Pinpoint the cell where the given text exists, returning its (X, Y) midpoint coordinate. 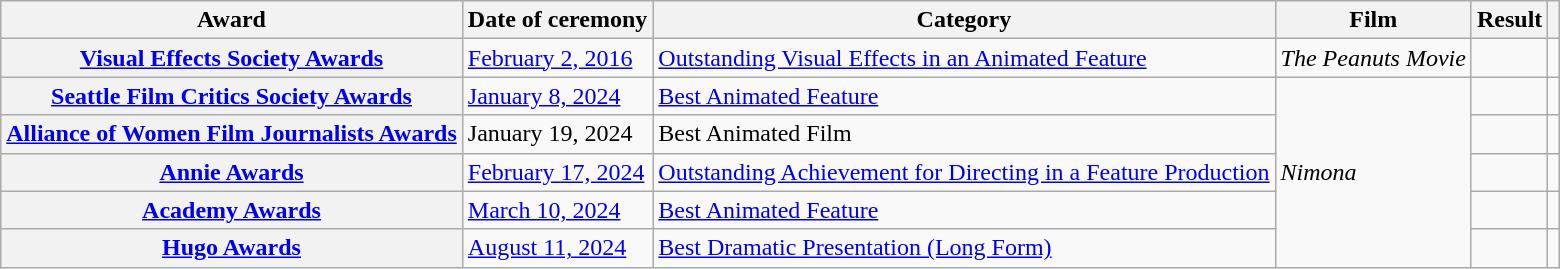
Best Animated Film (964, 134)
Annie Awards (232, 172)
March 10, 2024 (558, 210)
Seattle Film Critics Society Awards (232, 96)
Alliance of Women Film Journalists Awards (232, 134)
Visual Effects Society Awards (232, 58)
January 8, 2024 (558, 96)
Award (232, 20)
January 19, 2024 (558, 134)
Academy Awards (232, 210)
Outstanding Visual Effects in an Animated Feature (964, 58)
Result (1509, 20)
Outstanding Achievement for Directing in a Feature Production (964, 172)
Best Dramatic Presentation (Long Form) (964, 248)
Category (964, 20)
February 17, 2024 (558, 172)
Date of ceremony (558, 20)
February 2, 2016 (558, 58)
August 11, 2024 (558, 248)
Film (1373, 20)
Hugo Awards (232, 248)
Nimona (1373, 172)
The Peanuts Movie (1373, 58)
